Return (x, y) of the center of cell containing provided text 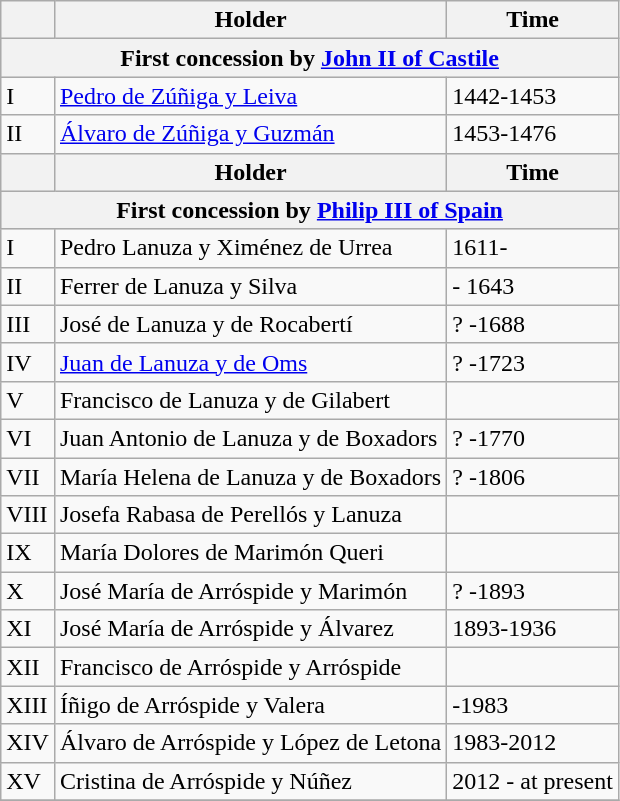
María Dolores de Marimón Queri (250, 553)
XIII (28, 705)
1611- (533, 248)
XV (28, 781)
V (28, 400)
2012 - at present (533, 781)
Juan de Lanuza y de Oms (250, 362)
Álvaro de Arróspide y López de Letona (250, 743)
First concession by John II of Castile (310, 58)
XIV (28, 743)
? -1723 (533, 362)
-1983 (533, 705)
Ferrer de Lanuza y Silva (250, 286)
? -1688 (533, 324)
- 1643 (533, 286)
VI (28, 438)
1453-1476 (533, 134)
Juan Antonio de Lanuza y de Boxadors (250, 438)
1442-1453 (533, 96)
Álvaro de Zúñiga y Guzmán (250, 134)
IX (28, 553)
? -1770 (533, 438)
VII (28, 477)
? -1893 (533, 591)
VIII (28, 515)
Cristina de Arróspide y Núñez (250, 781)
María Helena de Lanuza y de Boxadors (250, 477)
Íñigo de Arróspide y Valera (250, 705)
José de Lanuza y de Rocabertí (250, 324)
XII (28, 667)
XI (28, 629)
José María de Arróspide y Álvarez (250, 629)
Pedro Lanuza y Ximénez de Urrea (250, 248)
1893-1936 (533, 629)
Pedro de Zúñiga y Leiva (250, 96)
Josefa Rabasa de Perellós y Lanuza (250, 515)
X (28, 591)
III (28, 324)
First concession by Philip III of Spain (310, 210)
Francisco de Lanuza y de Gilabert (250, 400)
? -1806 (533, 477)
Francisco de Arróspide y Arróspide (250, 667)
1983-2012 (533, 743)
IV (28, 362)
José María de Arróspide y Marimón (250, 591)
